Detect which cell encompasses the target text, then output its (x, y) center coordinate. 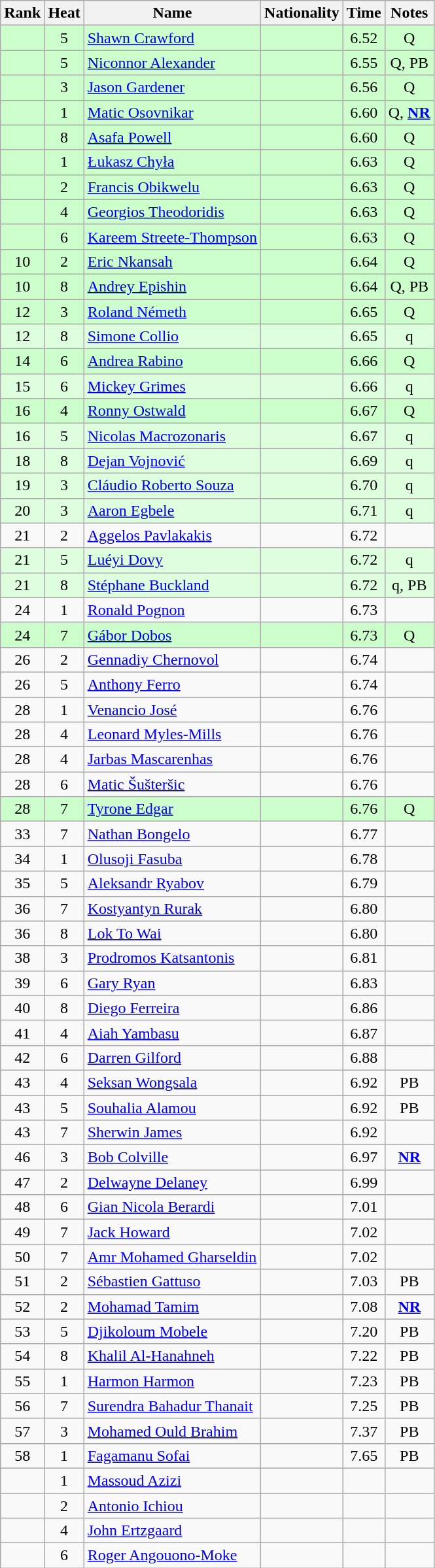
15 (22, 386)
Rank (22, 13)
7.01 (364, 1207)
Djikoloum Mobele (172, 1331)
Mohamed Ould Brahim (172, 1431)
Aiah Yambasu (172, 1033)
Souhalia Alamou (172, 1108)
Roger Angouono-Moke (172, 1556)
Mohamad Tamim (172, 1307)
7.22 (364, 1356)
6.86 (364, 1008)
Delwayne Delaney (172, 1182)
Stéphane Buckland (172, 585)
56 (22, 1406)
Luéyi Dovy (172, 560)
Andrea Rabino (172, 361)
Lok To Wai (172, 933)
Notes (409, 13)
49 (22, 1232)
41 (22, 1033)
Eric Nkansah (172, 261)
51 (22, 1282)
6.83 (364, 983)
Gary Ryan (172, 983)
Nathan Bongelo (172, 834)
Prodromos Katsantonis (172, 958)
Gian Nicola Berardi (172, 1207)
6.70 (364, 486)
55 (22, 1381)
53 (22, 1331)
58 (22, 1456)
Time (364, 13)
40 (22, 1008)
Jack Howard (172, 1232)
Asafa Powell (172, 137)
Name (172, 13)
7.20 (364, 1331)
Kareem Streete-Thompson (172, 237)
Anthony Ferro (172, 684)
Niconnor Alexander (172, 63)
39 (22, 983)
34 (22, 859)
33 (22, 834)
Łukasz Chyła (172, 162)
Gábor Dobos (172, 635)
Sébastien Gattuso (172, 1282)
48 (22, 1207)
Georgios Theodoridis (172, 212)
Tyrone Edgar (172, 809)
38 (22, 958)
Fagamanu Sofai (172, 1456)
Venancio José (172, 709)
7.25 (364, 1406)
Heat (64, 13)
Amr Mohamed Gharseldin (172, 1257)
57 (22, 1431)
Surendra Bahadur Thanait (172, 1406)
6.81 (364, 958)
Cláudio Roberto Souza (172, 486)
Darren Gilford (172, 1058)
35 (22, 884)
Leonard Myles-Mills (172, 735)
47 (22, 1182)
Q, NR (409, 112)
7.03 (364, 1282)
Aleksandr Ryabov (172, 884)
Antonio Ichiou (172, 1505)
7.23 (364, 1381)
6.56 (364, 88)
6.78 (364, 859)
Harmon Harmon (172, 1381)
6.97 (364, 1158)
Andrey Epishin (172, 286)
Gennadiy Chernovol (172, 659)
6.87 (364, 1033)
6.69 (364, 461)
Diego Ferreira (172, 1008)
John Ertzgaard (172, 1531)
Bob Colville (172, 1158)
Aaron Egbele (172, 510)
Dejan Vojnović (172, 461)
Seksan Wongsala (172, 1082)
Nicolas Macrozonaris (172, 436)
Mickey Grimes (172, 386)
6.88 (364, 1058)
19 (22, 486)
Kostyantyn Rurak (172, 909)
7.08 (364, 1307)
Simone Collio (172, 337)
7.37 (364, 1431)
Jarbas Mascarenhas (172, 759)
52 (22, 1307)
54 (22, 1356)
7.65 (364, 1456)
46 (22, 1158)
14 (22, 361)
Massoud Azizi (172, 1480)
Francis Obikwelu (172, 187)
q, PB (409, 585)
50 (22, 1257)
Jason Gardener (172, 88)
6.71 (364, 510)
Ronald Pognon (172, 610)
Sherwin James (172, 1133)
6.55 (364, 63)
6.52 (364, 38)
Khalil Al-Hanahneh (172, 1356)
Matic Šušteršic (172, 784)
18 (22, 461)
20 (22, 510)
Ronny Ostwald (172, 411)
Nationality (302, 13)
Olusoji Fasuba (172, 859)
Roland Németh (172, 312)
42 (22, 1058)
Matic Osovnikar (172, 112)
6.79 (364, 884)
Aggelos Pavlakakis (172, 535)
Shawn Crawford (172, 38)
6.77 (364, 834)
6.99 (364, 1182)
